Pinpoint the cell where the given text exists, returning its (X, Y) midpoint coordinate. 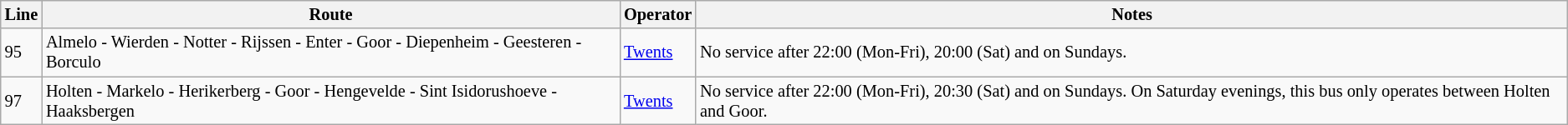
No service after 22:00 (Mon-Fri), 20:30 (Sat) and on Sundays. On Saturday evenings, this bus only operates between Holten and Goor. (1132, 101)
Holten - Markelo - Herikerberg - Goor - Hengevelde - Sint Isidorushoeve - Haaksbergen (331, 101)
Route (331, 14)
Almelo - Wierden - Notter - Rijssen - Enter - Goor - Diepenheim - Geesteren - Borculo (331, 52)
Operator (657, 14)
Line (22, 14)
Notes (1132, 14)
95 (22, 52)
No service after 22:00 (Mon-Fri), 20:00 (Sat) and on Sundays. (1132, 52)
97 (22, 101)
